Pinpoint the cell where the given text exists, returning its [x, y] midpoint coordinate. 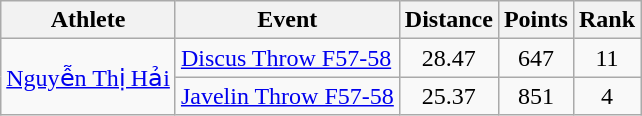
25.37 [448, 96]
647 [536, 58]
Javelin Throw F57-58 [287, 96]
11 [606, 58]
Discus Throw F57-58 [287, 58]
4 [606, 96]
851 [536, 96]
Rank [606, 20]
Points [536, 20]
Athlete [88, 20]
Event [287, 20]
Nguyễn Thị Hải [88, 77]
28.47 [448, 58]
Distance [448, 20]
